Determine the (X, Y) coordinate at the center of the cell enclosing the given text.  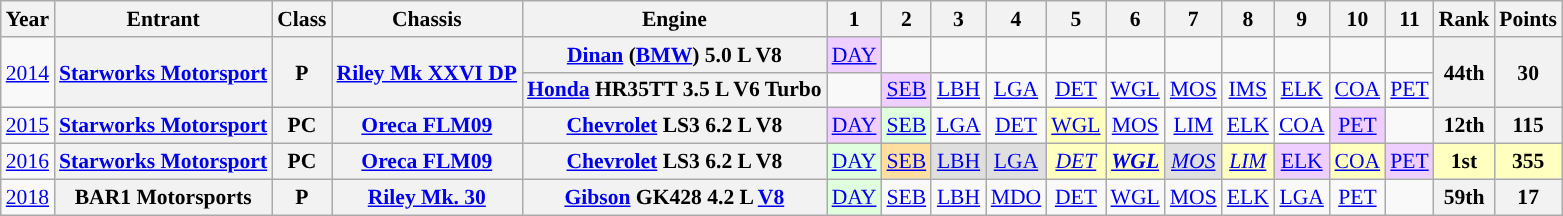
3 (958, 19)
MDO (1016, 197)
115 (1528, 126)
2015 (28, 126)
8 (1248, 19)
11 (1410, 19)
Class (302, 19)
Rank (1464, 19)
IMS (1248, 90)
Engine (674, 19)
355 (1528, 162)
5 (1076, 19)
Honda HR35TT 3.5 L V6 Turbo (674, 90)
12th (1464, 126)
2014 (28, 72)
17 (1528, 197)
Chassis (428, 19)
59th (1464, 197)
Entrant (163, 19)
9 (1302, 19)
Points (1528, 19)
30 (1528, 72)
Riley Mk XXVI DP (428, 72)
1st (1464, 162)
1 (854, 19)
4 (1016, 19)
44th (1464, 72)
BAR1 Motorsports (163, 197)
Riley Mk. 30 (428, 197)
6 (1136, 19)
Dinan (BMW) 5.0 L V8 (674, 55)
2 (907, 19)
Gibson GK428 4.2 L V8 (674, 197)
2018 (28, 197)
2016 (28, 162)
10 (1358, 19)
Year (28, 19)
7 (1194, 19)
